Return the (X, Y) coordinate for the center point of the cell that contains the specified text.  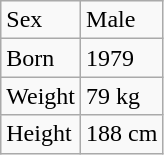
1979 (122, 58)
Male (122, 20)
Sex (41, 20)
79 kg (122, 96)
Born (41, 58)
Height (41, 134)
Weight (41, 96)
188 cm (122, 134)
